For the text-containing cell, return its midpoint in (X, Y) coordinate format. 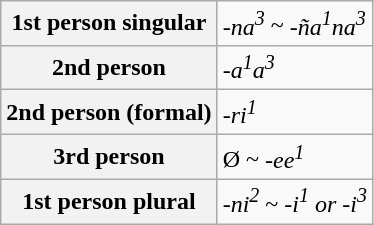
3rd person (109, 156)
-ni2 ~ -i1 or -i3 (294, 202)
1st person plural (109, 202)
-a1a3 (294, 68)
1st person singular (109, 24)
-na3 ~ -ña1na3 (294, 24)
2nd person (formal) (109, 112)
-ri1 (294, 112)
Ø ~ -ee1 (294, 156)
2nd person (109, 68)
